Determine the [x, y] coordinate at the center of the cell enclosing the given text.  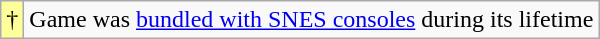
Game was bundled with SNES consoles during its lifetime [312, 20]
† [12, 20]
